Scan for the cell matching the given text and deliver its (x, y) coordinate at center. 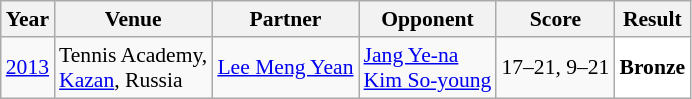
Opponent (428, 19)
Bronze (652, 68)
Venue (133, 19)
Result (652, 19)
Year (28, 19)
Score (555, 19)
Tennis Academy,Kazan, Russia (133, 68)
Lee Meng Yean (285, 68)
17–21, 9–21 (555, 68)
Partner (285, 19)
2013 (28, 68)
Jang Ye-na Kim So-young (428, 68)
